For the text-containing cell, return its midpoint in (x, y) coordinate format. 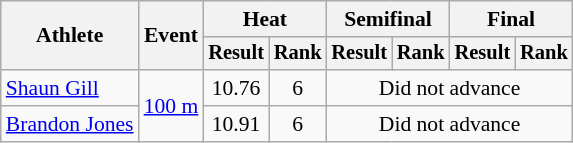
Event (172, 36)
10.76 (236, 88)
Brandon Jones (70, 124)
Shaun Gill (70, 88)
Final (512, 19)
10.91 (236, 124)
100 m (172, 106)
Semifinal (388, 19)
Heat (264, 19)
Athlete (70, 36)
